Find where the given text appears and provide that cell's center as [X, Y] coordinate. 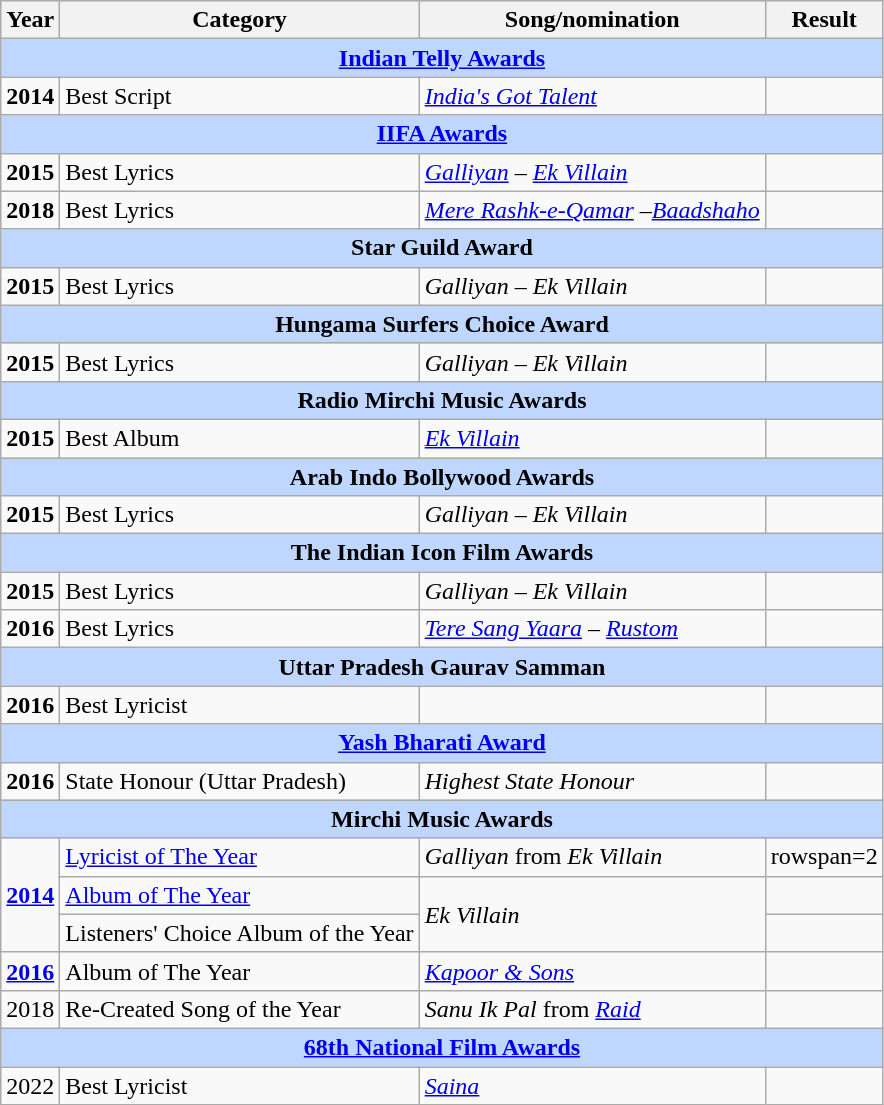
Re-Created Song of the Year [240, 1009]
India's Got Talent [592, 96]
Arab Indo Bollywood Awards [442, 477]
Saina [592, 1085]
Year [30, 20]
Best Album [240, 438]
The Indian Icon Film Awards [442, 553]
Result [824, 20]
Uttar Pradesh Gaurav Samman [442, 667]
2022 [30, 1085]
Sanu Ik Pal from Raid [592, 1009]
Song/nomination [592, 20]
Lyricist of The Year [240, 857]
Best Script [240, 96]
Listeners' Choice Album of the Year [240, 933]
rowspan=2 [824, 857]
68th National Film Awards [442, 1047]
Hungama Surfers Choice Award [442, 324]
Yash Bharati Award [442, 743]
Mere Rashk-e-Qamar –Baadshaho [592, 210]
Kapoor & Sons [592, 971]
Highest State Honour [592, 781]
State Honour (Uttar Pradesh) [240, 781]
Star Guild Award [442, 248]
Category [240, 20]
Galliyan from Ek Villain [592, 857]
Mirchi Music Awards [442, 819]
Tere Sang Yaara – Rustom [592, 629]
IIFA Awards [442, 134]
Radio Mirchi Music Awards [442, 400]
Indian Telly Awards [442, 58]
